For the text-containing cell, return its midpoint in (x, y) coordinate format. 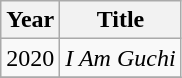
Year (30, 20)
2020 (30, 58)
I Am Guchi (120, 58)
Title (120, 20)
